Find where the given text appears and provide that cell's center as (X, Y) coordinate. 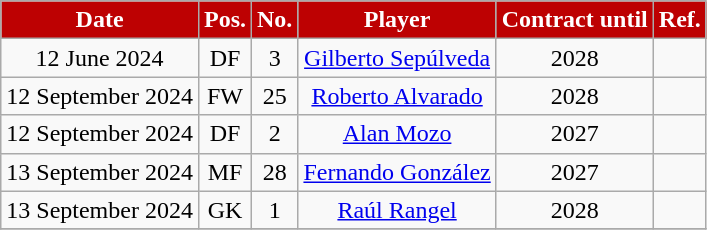
Date (100, 20)
Contract until (574, 20)
3 (275, 58)
Raúl Rangel (397, 210)
2 (275, 134)
Fernando González (397, 172)
MF (224, 172)
Pos. (224, 20)
1 (275, 210)
FW (224, 96)
Roberto Alvarado (397, 96)
12 June 2024 (100, 58)
Alan Mozo (397, 134)
Gilberto Sepúlveda (397, 58)
25 (275, 96)
Player (397, 20)
28 (275, 172)
Ref. (680, 20)
No. (275, 20)
GK (224, 210)
